Provide the [x, y] coordinate of the cell's center where the given text is located.  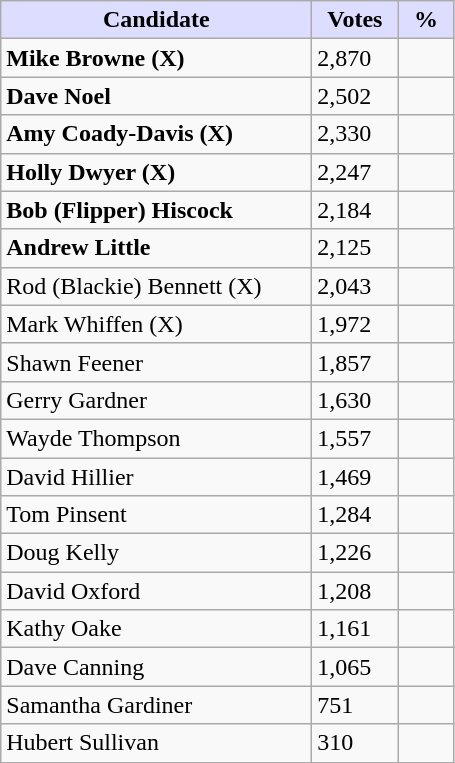
1,557 [355, 438]
1,857 [355, 362]
1,208 [355, 591]
2,502 [355, 96]
Samantha Gardiner [156, 705]
Candidate [156, 20]
Hubert Sullivan [156, 743]
Mark Whiffen (X) [156, 324]
1,161 [355, 629]
Kathy Oake [156, 629]
Dave Canning [156, 667]
2,870 [355, 58]
% [426, 20]
Gerry Gardner [156, 400]
David Hillier [156, 477]
Doug Kelly [156, 553]
Bob (Flipper) Hiscock [156, 210]
Votes [355, 20]
Holly Dwyer (X) [156, 172]
Dave Noel [156, 96]
2,330 [355, 134]
Shawn Feener [156, 362]
1,226 [355, 553]
1,972 [355, 324]
2,125 [355, 248]
Rod (Blackie) Bennett (X) [156, 286]
Andrew Little [156, 248]
1,469 [355, 477]
2,043 [355, 286]
Mike Browne (X) [156, 58]
1,630 [355, 400]
310 [355, 743]
2,184 [355, 210]
David Oxford [156, 591]
1,065 [355, 667]
2,247 [355, 172]
1,284 [355, 515]
Amy Coady-Davis (X) [156, 134]
Wayde Thompson [156, 438]
Tom Pinsent [156, 515]
751 [355, 705]
